Pinpoint the cell where the given text exists, returning its (x, y) midpoint coordinate. 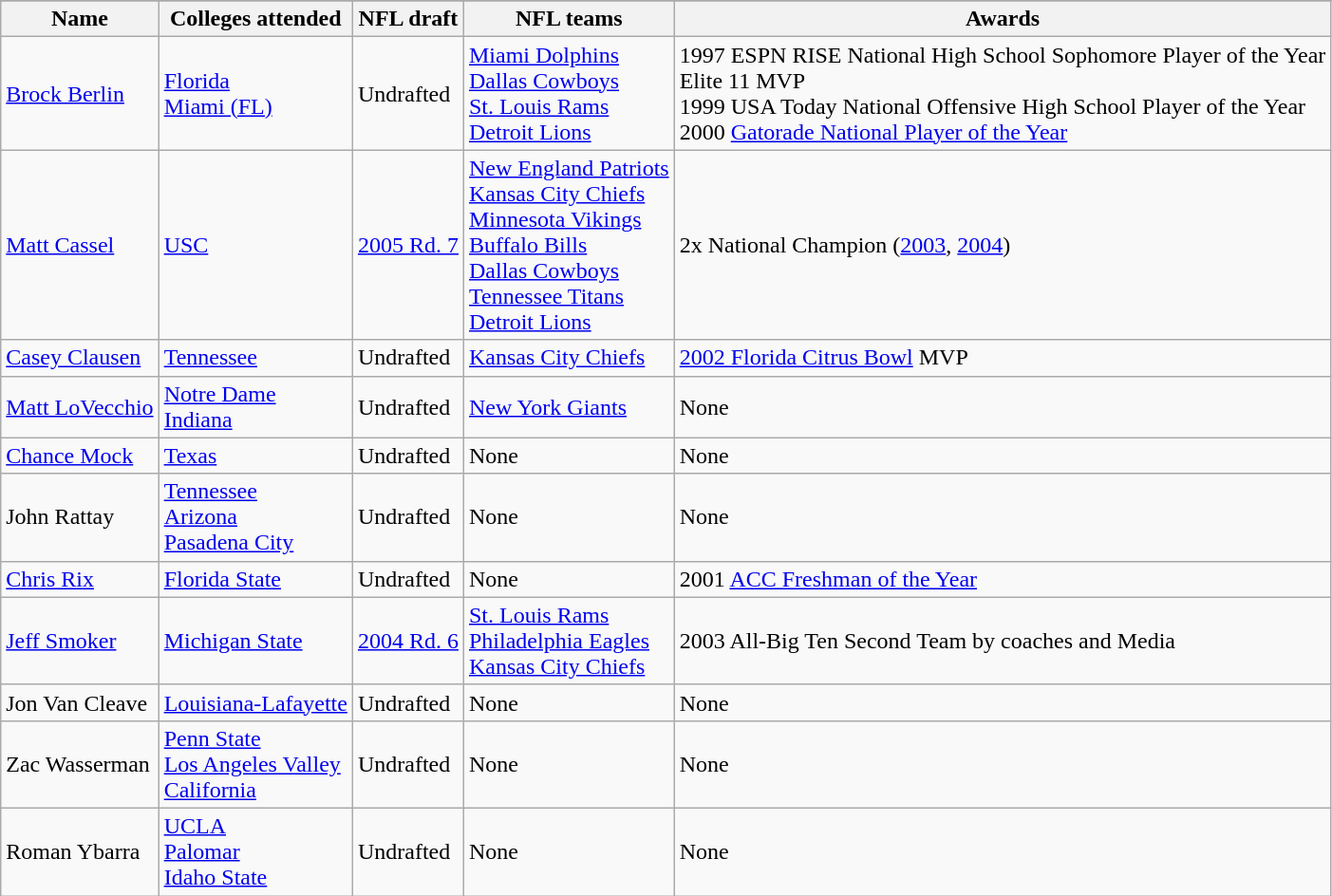
2004 Rd. 6 (408, 641)
Miami DolphinsDallas CowboysSt. Louis RamsDetroit Lions (569, 93)
Matt Cassel (80, 245)
Michigan State (255, 641)
Matt LoVecchio (80, 406)
St. Louis RamsPhiladelphia EaglesKansas City Chiefs (569, 641)
Jon Van Cleave (80, 702)
Awards (1003, 19)
USC (255, 245)
2x National Champion (2003, 2004) (1003, 245)
Florida State (255, 579)
Name (80, 19)
Colleges attended (255, 19)
John Rattay (80, 517)
2001 ACC Freshman of the Year (1003, 579)
New York Giants (569, 406)
UCLAPalomarIdaho State (255, 851)
2003 All-Big Ten Second Team by coaches and Media (1003, 641)
Penn StateLos Angeles ValleyCalifornia (255, 764)
2002 Florida Citrus Bowl MVP (1003, 358)
Notre DameIndiana (255, 406)
Zac Wasserman (80, 764)
2005 Rd. 7 (408, 245)
NFL draft (408, 19)
Chance Mock (80, 456)
Chris Rix (80, 579)
Brock Berlin (80, 93)
Jeff Smoker (80, 641)
FloridaMiami (FL) (255, 93)
Casey Clausen (80, 358)
Texas (255, 456)
NFL teams (569, 19)
Kansas City Chiefs (569, 358)
Roman Ybarra (80, 851)
Louisiana-Lafayette (255, 702)
TennesseeArizonaPasadena City (255, 517)
New England PatriotsKansas City ChiefsMinnesota Vikings Buffalo BillsDallas CowboysTennessee TitansDetroit Lions (569, 245)
Tennessee (255, 358)
